Search for the cell housing the specified text and yield its (X, Y) center coordinate. 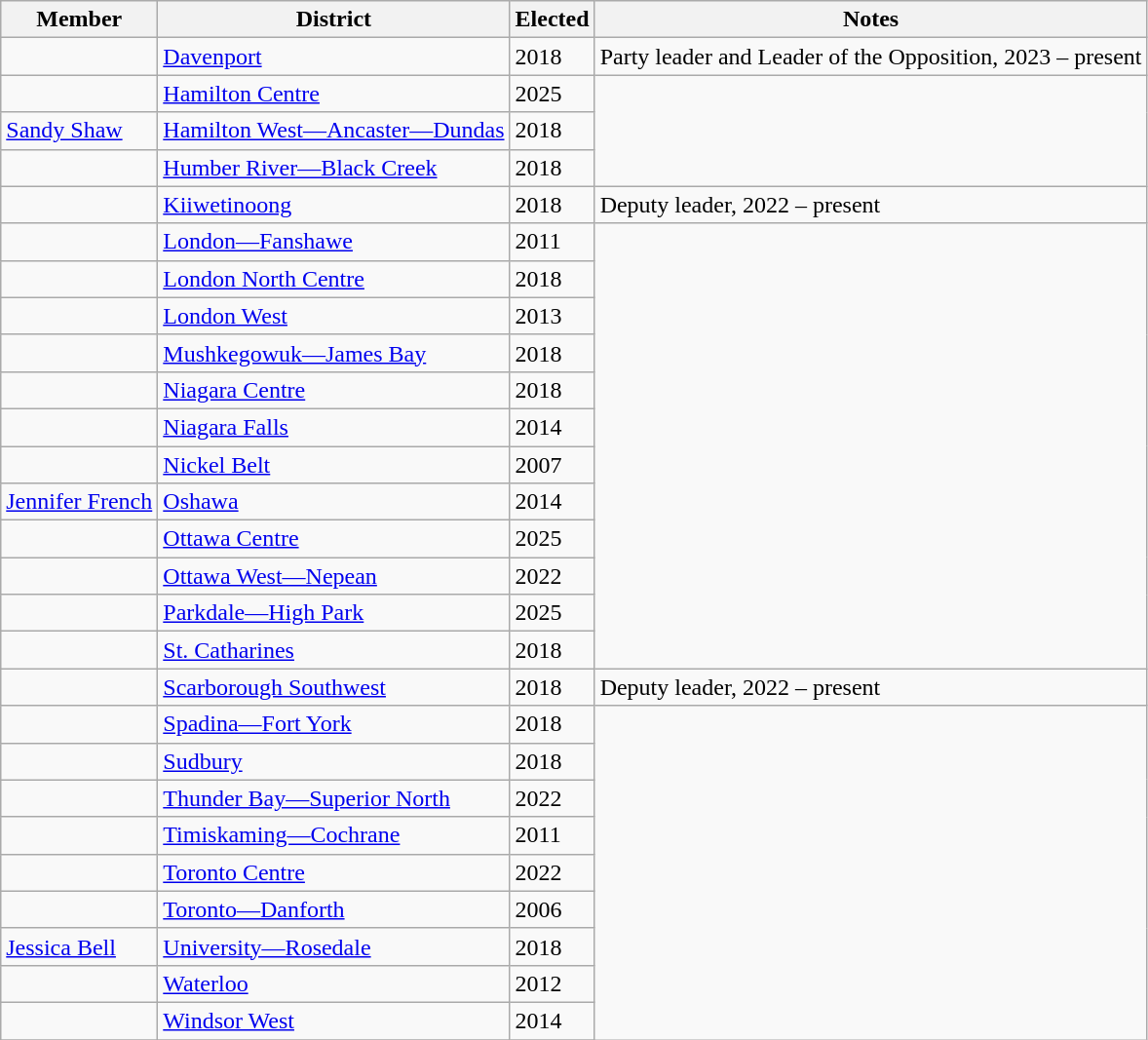
Windsor West (333, 1021)
2006 (552, 909)
Davenport (333, 57)
Parkdale—High Park (333, 613)
Sandy Shaw (80, 131)
Oshawa (333, 502)
Hamilton West—Ancaster—Dundas (333, 131)
2013 (552, 316)
Hamilton Centre (333, 94)
Notes (871, 19)
Niagara Centre (333, 390)
Elected (552, 19)
London—Fanshawe (333, 242)
Thunder Bay—Superior North (333, 798)
Jennifer French (80, 502)
London North Centre (333, 279)
Waterloo (333, 983)
Niagara Falls (333, 427)
District (333, 19)
Timiskaming—Cochrane (333, 835)
Kiiwetinoong (333, 205)
Nickel Belt (333, 465)
Scarborough Southwest (333, 687)
Jessica Bell (80, 946)
Ottawa Centre (333, 539)
Toronto Centre (333, 872)
Toronto—Danforth (333, 909)
2007 (552, 465)
Mushkegowuk—James Bay (333, 353)
Spadina—Fort York (333, 724)
2012 (552, 983)
University—Rosedale (333, 946)
Member (80, 19)
Humber River—Black Creek (333, 168)
Sudbury (333, 761)
St. Catharines (333, 650)
Party leader and Leader of the Opposition, 2023 – present (871, 57)
London West (333, 316)
Ottawa West—Nepean (333, 576)
